Return (x, y) of the center of cell containing provided text 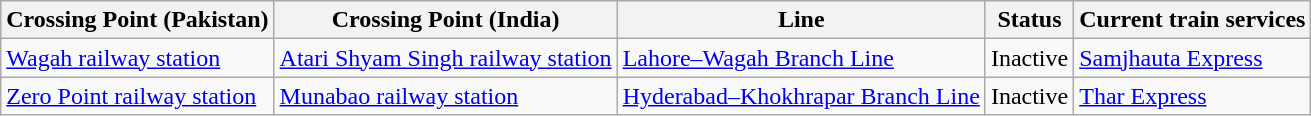
Thar Express (1192, 96)
Crossing Point (India) (446, 20)
Current train services (1192, 20)
Hyderabad–Khokhrapar Branch Line (801, 96)
Line (801, 20)
Wagah railway station (138, 58)
Munabao railway station (446, 96)
Crossing Point (Pakistan) (138, 20)
Status (1029, 20)
Zero Point railway station (138, 96)
Samjhauta Express (1192, 58)
Lahore–Wagah Branch Line (801, 58)
Atari Shyam Singh railway station (446, 58)
